Determine the [X, Y] coordinate at the center of the cell enclosing the given text.  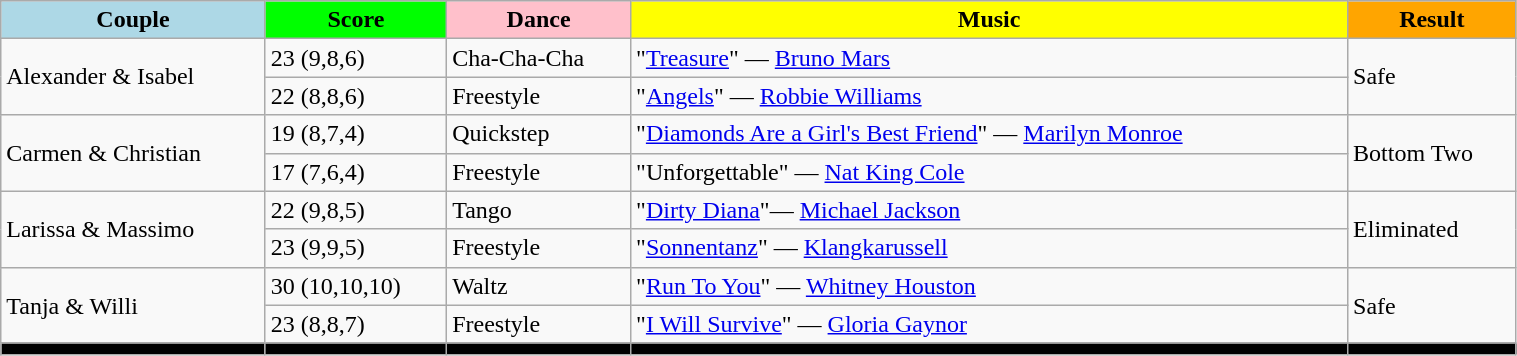
Eliminated [1432, 229]
Dance [539, 20]
Tanja & Willi [134, 305]
"Angels" — Robbie Williams [990, 96]
Quickstep [539, 134]
Music [990, 20]
"Diamonds Are a Girl's Best Friend" — Marilyn Monroe [990, 134]
Alexander & Isabel [134, 77]
Cha-Cha-Cha [539, 58]
Bottom Two [1432, 153]
23 (8,8,7) [356, 324]
Tango [539, 210]
23 (9,9,5) [356, 248]
"Treasure" — Bruno Mars [990, 58]
"Sonnentanz" — Klangkarussell [990, 248]
Score [356, 20]
30 (10,10,10) [356, 286]
19 (8,7,4) [356, 134]
Waltz [539, 286]
"Dirty Diana"— Michael Jackson [990, 210]
22 (9,8,5) [356, 210]
17 (7,6,4) [356, 172]
"I Will Survive" — Gloria Gaynor [990, 324]
Couple [134, 20]
Carmen & Christian [134, 153]
"Run To You" — Whitney Houston [990, 286]
22 (8,8,6) [356, 96]
Result [1432, 20]
Larissa & Massimo [134, 229]
23 (9,8,6) [356, 58]
"Unforgettable" — Nat King Cole [990, 172]
